Pinpoint the cell where the given text exists, returning its (X, Y) midpoint coordinate. 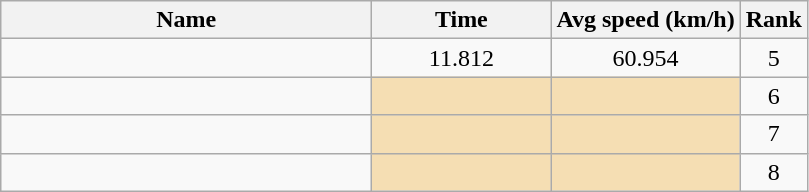
11.812 (462, 58)
Name (186, 20)
7 (774, 134)
60.954 (646, 58)
5 (774, 58)
6 (774, 96)
Avg speed (km/h) (646, 20)
Time (462, 20)
8 (774, 172)
Rank (774, 20)
